Determine the (X, Y) coordinate at the center of the cell enclosing the given text.  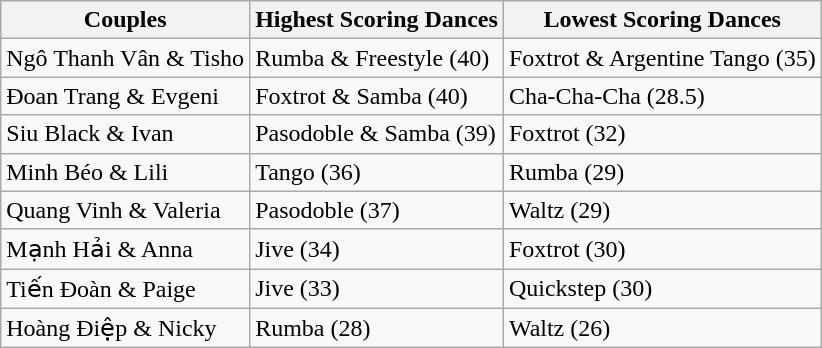
Rumba (28) (377, 328)
Pasodoble & Samba (39) (377, 134)
Jive (34) (377, 249)
Hoàng Điệp & Nicky (126, 328)
Highest Scoring Dances (377, 20)
Lowest Scoring Dances (662, 20)
Waltz (29) (662, 210)
Đoan Trang & Evgeni (126, 96)
Minh Béo & Lili (126, 172)
Rumba (29) (662, 172)
Tiến Đoàn & Paige (126, 289)
Siu Black & Ivan (126, 134)
Mạnh Hải & Anna (126, 249)
Pasodoble (37) (377, 210)
Foxtrot (32) (662, 134)
Quang Vinh & Valeria (126, 210)
Foxtrot (30) (662, 249)
Foxtrot & Samba (40) (377, 96)
Cha-Cha-Cha (28.5) (662, 96)
Rumba & Freestyle (40) (377, 58)
Foxtrot & Argentine Tango (35) (662, 58)
Ngô Thanh Vân & Tisho (126, 58)
Jive (33) (377, 289)
Waltz (26) (662, 328)
Couples (126, 20)
Quickstep (30) (662, 289)
Tango (36) (377, 172)
